Find where the given text appears and provide that cell's center as (X, Y) coordinate. 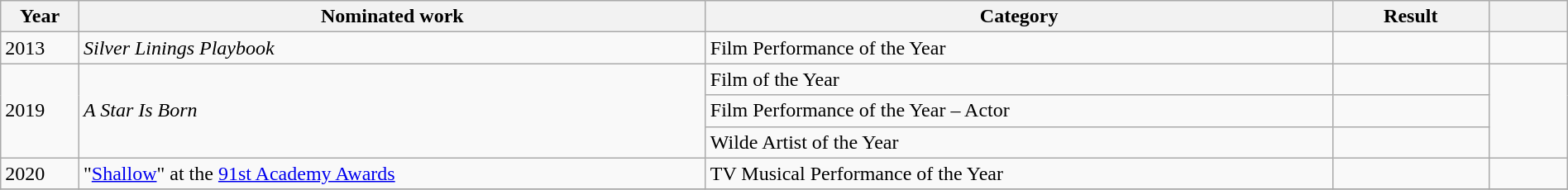
Silver Linings Playbook (392, 48)
Wilde Artist of the Year (1019, 142)
Nominated work (392, 17)
2013 (40, 48)
Film Performance of the Year – Actor (1019, 111)
"Shallow" at the 91st Academy Awards (392, 173)
Film of the Year (1019, 79)
Year (40, 17)
TV Musical Performance of the Year (1019, 173)
A Star Is Born (392, 111)
Category (1019, 17)
Film Performance of the Year (1019, 48)
2019 (40, 111)
2020 (40, 173)
Result (1411, 17)
